Output the (x, y) coordinate of the center of the cell containing the given text.  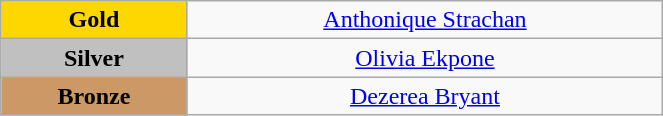
Dezerea Bryant (425, 96)
Bronze (94, 96)
Gold (94, 20)
Silver (94, 58)
Anthonique Strachan (425, 20)
Olivia Ekpone (425, 58)
